Capture the cell that displays the provided text and extract its (x, y) central coordinate. 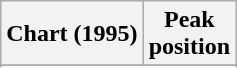
Peak position (189, 34)
Chart (1995) (72, 34)
